Extract the (x, y) coordinate from the center of the cell holding the provided text.  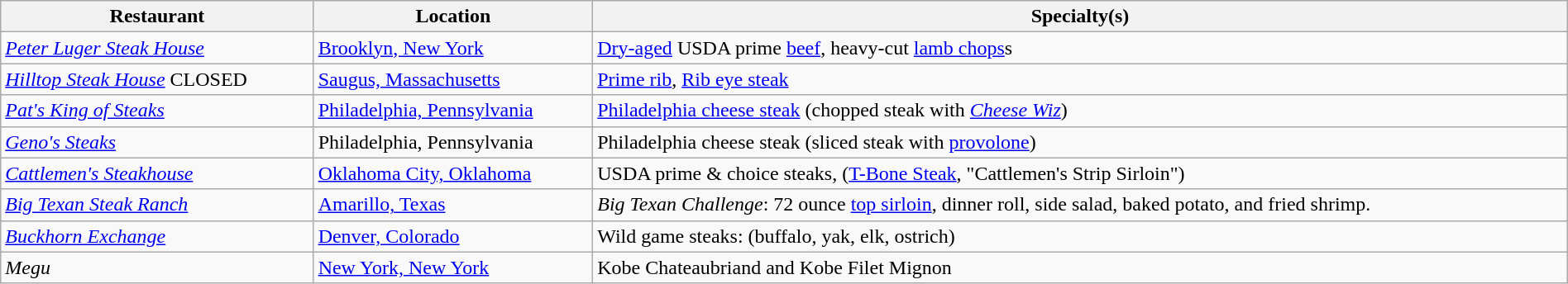
Specialty(s) (1080, 17)
Restaurant (157, 17)
Philadelphia cheese steak (sliced steak with provolone) (1080, 142)
Big Texan Challenge: 72 ounce top sirloin, dinner roll, side salad, baked potato, and fried shrimp. (1080, 205)
USDA prime & choice steaks, (T-Bone Steak, "Cattlemen's Strip Sirloin") (1080, 173)
Oklahoma City, Oklahoma (453, 173)
Buckhorn Exchange (157, 236)
New York, New York (453, 267)
Dry-aged USDA prime beef, heavy-cut lamb chopss (1080, 48)
Geno's Steaks (157, 142)
Big Texan Steak Ranch (157, 205)
Location (453, 17)
Wild game steaks: (buffalo, yak, elk, ostrich) (1080, 236)
Megu (157, 267)
Philadelphia cheese steak (chopped steak with Cheese Wiz) (1080, 111)
Peter Luger Steak House (157, 48)
Pat's King of Steaks (157, 111)
Kobe Chateaubriand and Kobe Filet Mignon (1080, 267)
Saugus, Massachusetts (453, 79)
Denver, Colorado (453, 236)
Brooklyn, New York (453, 48)
Hilltop Steak House CLOSED (157, 79)
Amarillo, Texas (453, 205)
Cattlemen's Steakhouse (157, 173)
Prime rib, Rib eye steak (1080, 79)
